Detect which cell encompasses the target text, then output its (X, Y) center coordinate. 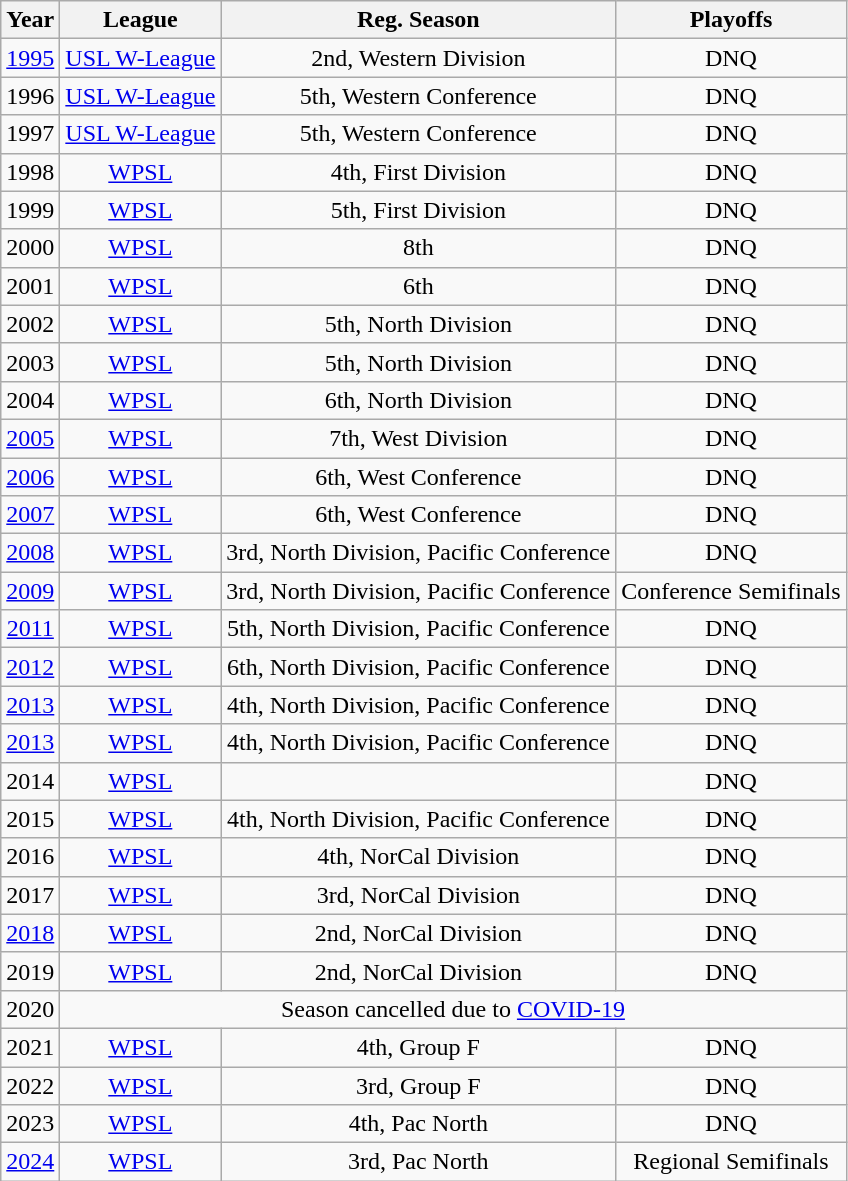
5th, First Division (418, 210)
2017 (30, 895)
2014 (30, 781)
1995 (30, 58)
2000 (30, 248)
2023 (30, 1124)
1999 (30, 210)
3rd, NorCal Division (418, 895)
4th, NorCal Division (418, 857)
6th, North Division (418, 400)
2005 (30, 438)
Regional Semifinals (731, 1162)
2008 (30, 553)
4th, Pac North (418, 1124)
Playoffs (731, 20)
2012 (30, 667)
5th, North Division, Pacific Conference (418, 629)
2019 (30, 971)
2015 (30, 819)
8th (418, 248)
3rd, Group F (418, 1085)
Conference Semifinals (731, 591)
2020 (30, 1009)
6th (418, 286)
League (140, 20)
Year (30, 20)
4th, Group F (418, 1047)
2001 (30, 286)
2022 (30, 1085)
2002 (30, 324)
1997 (30, 134)
2004 (30, 400)
2011 (30, 629)
Reg. Season (418, 20)
2016 (30, 857)
6th, North Division, Pacific Conference (418, 667)
7th, West Division (418, 438)
2009 (30, 591)
4th, First Division (418, 172)
2nd, Western Division (418, 58)
2021 (30, 1047)
2006 (30, 477)
2003 (30, 362)
1998 (30, 172)
2024 (30, 1162)
1996 (30, 96)
2018 (30, 933)
3rd, Pac North (418, 1162)
2007 (30, 515)
Season cancelled due to COVID-19 (453, 1009)
